Search for the cell housing the specified text and yield its (X, Y) center coordinate. 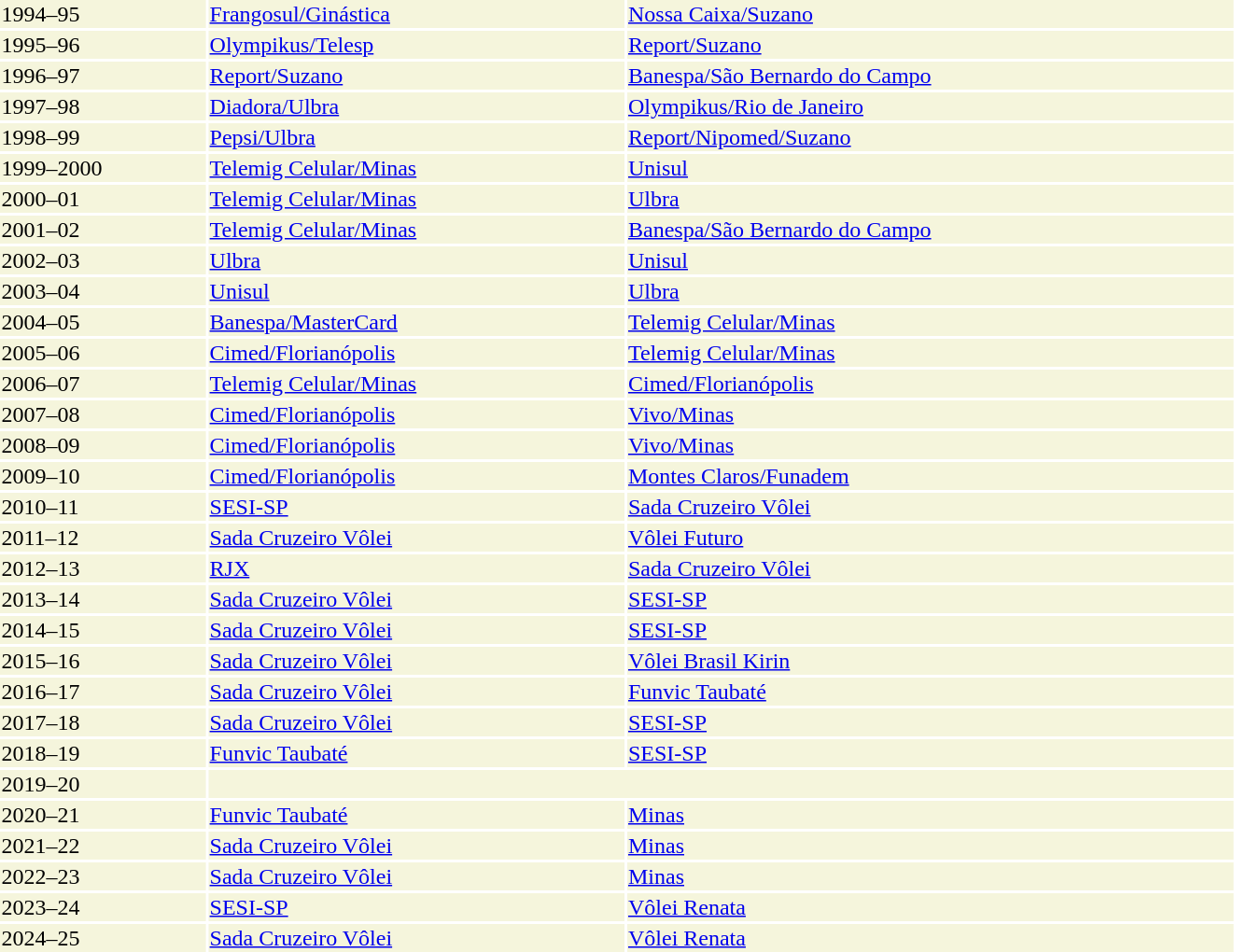
2022–23 (103, 876)
2023–24 (103, 907)
2003–04 (103, 291)
Banespa/MasterCard (416, 322)
2000–01 (103, 199)
1995–96 (103, 45)
2020–21 (103, 815)
Olympikus/Rio de Janeiro (930, 106)
1994–95 (103, 14)
2015–16 (103, 661)
1996–97 (103, 76)
2024–25 (103, 938)
2010–11 (103, 507)
2018–19 (103, 753)
2004–05 (103, 322)
Vôlei Brasil Kirin (930, 661)
Vôlei Futuro (930, 538)
2005–06 (103, 353)
2011–12 (103, 538)
Nossa Caixa/Suzano (930, 14)
2014–15 (103, 630)
RJX (416, 568)
Pepsi/Ulbra (416, 137)
2019–20 (103, 784)
2016–17 (103, 692)
2009–10 (103, 476)
2013–14 (103, 599)
2002–03 (103, 260)
2017–18 (103, 722)
Montes Claros/Funadem (930, 476)
2008–09 (103, 445)
2001–02 (103, 230)
Frangosul/Ginástica (416, 14)
2006–07 (103, 384)
Olympikus/Telesp (416, 45)
2021–22 (103, 846)
Diadora/Ulbra (416, 106)
2007–08 (103, 414)
1997–98 (103, 106)
1999–2000 (103, 168)
Report/Nipomed/Suzano (930, 137)
2012–13 (103, 568)
1998–99 (103, 137)
